Return (X, Y) of the center of cell containing provided text 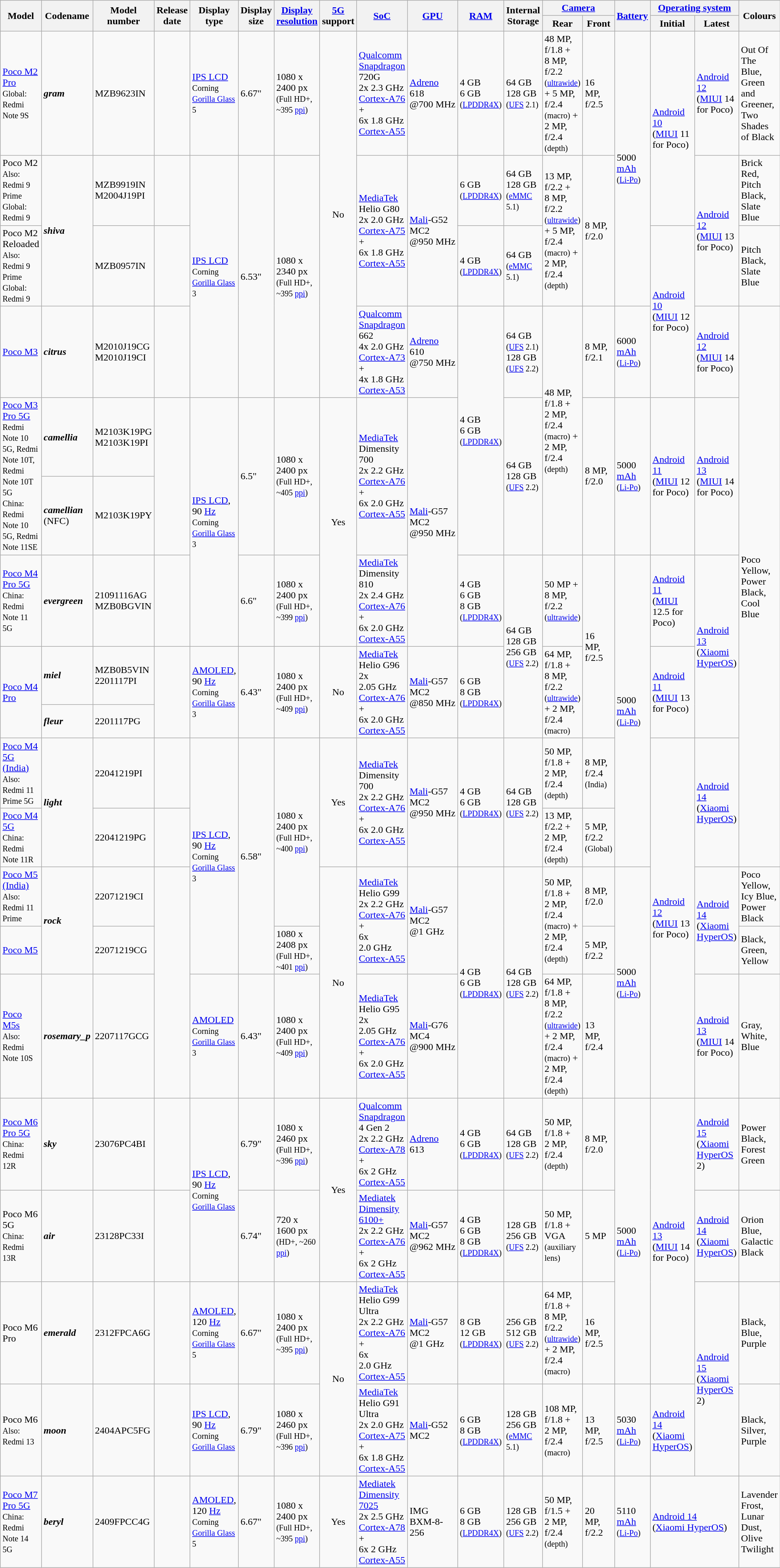
fleur (67, 721)
4 GB(LPDDR4X) (481, 266)
48 MP, f/1.8 +8 MP, f/2.2 (ultrawide) + 5 MP, f/2.4 (macro) + 2 MP, f/2.4 (depth) (562, 93)
108 MP, f/1.8 +2 MP, f/2.4 (macro) (562, 1430)
Black, Green, Yellow (759, 950)
256 GB512 GB(UFS 2.2) (523, 1333)
2404APC5FG (124, 1430)
gram (67, 93)
5 MP (599, 1236)
rock (67, 920)
22071219CI (124, 896)
6.53" (256, 277)
Poco M4 5G (India)Also: Redmi 11 Prime 5G (21, 773)
64 GB(UFS 2.1)128 GB(UFS 2.2) (523, 352)
Release date (172, 16)
50 MP +8 MP, f/2.2 (ultrawide) (562, 601)
Poco M7 Pro 5GChina: Redmi Note 14 5G (21, 1522)
6.58" (256, 856)
Adreno 618@700 MHz (433, 93)
MediaTek Helio G952x 2.05 GHz Cortex-A76 +6x 2.0 GHz Cortex-A55 (382, 1036)
Qualcomm Snapdragon 6624x 2.0 GHz Cortex-A73 +4x 1.8 GHz Cortex-A53 (382, 352)
Orion Blue, Galactic Black (759, 1236)
MediaTek Helio G91 Ultra2x 2.0 GHz Cortex-A75 +6x 1.8 GHz Cortex-A55 (382, 1430)
5G support (338, 16)
Display resolution (296, 16)
Initial (673, 23)
Model number (124, 16)
MediaTek Helio G962x 2.05 GHz Cortex-A76 +6x 2.0 GHz Cortex-A55 (382, 692)
Poco M5 (India)Also: Redmi 11 Prime (21, 896)
SoC (382, 16)
Poco M6 Pro (21, 1333)
Adreno 610@750 MHz (433, 352)
Android 10(MIUI 11 for Poco) (673, 128)
64 GB128 GB(eMMC 5.1) (523, 191)
8 MP, f/2.1 (599, 352)
128 GB256 GB(eMMC 5.1) (523, 1430)
Android 11(MIUI 12 for Poco) (673, 476)
8 MP, f/2.4 (India) (599, 773)
13 MP, f/2.2 +2 MP, f/2.4 (depth) (562, 837)
Poco M2 ProGlobal: Redmi Note 9S (21, 93)
Poco M5 (21, 950)
22041219PI (124, 773)
MediaTek Dimensity 8102x 2.4 GHz Cortex-A76 +6x 2.0 GHz Cortex-A55 (382, 601)
MZB9919INM2004J19PI (124, 191)
M2103K19PGM2103K19PI (124, 437)
Display type (214, 16)
Power Black, Forest Green (759, 1144)
Mali-G76 MC4@900 MHz (433, 1036)
2207117GCG (124, 1036)
50 MP, f/1.8 +VGA (auxiliary lens) (562, 1236)
13 MP, f/2.4 (599, 1036)
Mediatek Dimensity 70252x 2.5 GHz Cortex-A78 +6x 2 GHz Cortex-A55 (382, 1522)
23128PC33I (124, 1236)
camellia (67, 437)
AMOLED, 90 HzCorning Gorilla Glass 3 (214, 692)
5 MP, f/2.2 (599, 950)
50 MP, f/1.8 +2 MP, f/2.4 (macro) + 2 MP, f/2.4 (depth) (562, 920)
IPS LCDCorning Gorilla Glass 5 (214, 93)
Front (599, 23)
Out Of The Blue, Green and Greener, Two Shades of Black (759, 93)
miel (67, 675)
IPS LCDCorning Gorilla Glass 3 (214, 277)
5 MP, f/2.2 (Global) (599, 837)
MZB0B5VIN2201117PI (124, 675)
MediaTek Helio G992x 2.2 GHz Cortex-A76 +6x2.0 GHz Cortex-A55 (382, 920)
Poco Yellow, Power Black, Cool Blue (759, 586)
Poco M5sAlso: Redmi Note 10S (21, 1036)
sky (67, 1144)
Android 11(MIUI 13 for Poco) (673, 692)
Android 11(MIUI 12.5 for Poco) (673, 601)
21091116AGMZB0BGVIN (124, 601)
6000 mAh(Li-Po) (632, 352)
M2103K19PY (124, 516)
Operating system (695, 8)
Poco M4 Pro 5GChina: Redmi Note 11 5G (21, 601)
rosemary_p (67, 1036)
1080 x 2400 px(Full HD+, ~399 ppi) (296, 601)
citrus (67, 352)
Poco Yellow, Icy Blue, Power Black (759, 896)
Display size (256, 16)
Poco M6 5GChina: Redmi 13R (21, 1236)
20 MP, f/2.2 (599, 1522)
Qualcomm Snapdragon 720G2x 2.3 GHz Cortex-A76 +6x 1.8 GHz Cortex-A55 (382, 93)
48 MP, f/1.8 +2 MP, f/2.4 (macro) + 2 MP, f/2.4 (depth) (562, 430)
Adreno 613 (433, 1144)
720 x 1600 px(HD+, ~260 ppi) (296, 1236)
64 GB(eMMC 5.1) (523, 266)
1080 x 2340 px(Full HD+, ~395 ppi) (296, 277)
Pitch Black, Slate Blue (759, 266)
Poco M4 5GChina: Redmi Note 11R (21, 837)
Black, Silver, Purple (759, 1430)
Latest (717, 23)
6.74" (256, 1236)
camellian (NFC) (67, 516)
Poco M2Also: Redmi 9 PrimeGlobal: Redmi 9 (21, 191)
moon (67, 1430)
64 GB128 GB256 GB(UFS 2.2) (523, 646)
Internal Storage (523, 16)
Qualcomm Snapdragon 4 Gen 22x 2.2 GHz Cortex-A78 +6x 2 GHz Cortex-A55 (382, 1144)
MediaTek Helio G99 Ultra2x 2.2 GHz Cortex-A76 +6x2.0 GHz Cortex-A55 (382, 1333)
Android 10(MIUI 12 for Poco) (673, 312)
Poco M6Also: Redmi 13 (21, 1430)
64 GB128 GB(UFS 2.1) (523, 93)
air (67, 1236)
2201117PG (124, 721)
8 GB12 GB(LPDDR4X) (481, 1333)
2312FPCA6G (124, 1333)
evergreen (67, 601)
M2010J19CGM2010J19CI (124, 352)
1080 x 2400 px(Full HD+, ~405 ppi) (296, 476)
light (67, 803)
Poco M2 ReloadedAlso: Redmi 9 PrimeGlobal: Redmi 9 (21, 266)
6.6" (256, 601)
shiva (67, 231)
Rear (562, 23)
MZB9623IN (124, 93)
emerald (67, 1333)
Poco M3 (21, 352)
22041219PG (124, 837)
MediaTek Helio G802x 2.0 GHz Cortex-A75 +6x 1.8 GHz Cortex-A55 (382, 231)
Poco M4 Pro (21, 692)
Colours (759, 16)
GPU (433, 16)
Gray, White, Blue (759, 1036)
Mali-G52 MC2 (433, 1430)
Mali-G57 MC2@962 MHz (433, 1236)
Poco M6 Pro 5GChina: Redmi 12R (21, 1144)
Codename (67, 16)
IMG BXM-8-256 (433, 1522)
6 GB(LPDDR4X) (481, 191)
50 MP, f/1.5 +2 MP, f/2.4 (depth) (562, 1522)
23076PC4BI (124, 1144)
1080 x 2400 px(Full HD+, ~400 ppi) (296, 832)
Model (21, 16)
beryl (67, 1522)
13 MP, f/2.2 +8 MP, f/2.2 (ultrawide) + 5 MP, f/2.4 (macro) + 2 MP, f/2.4 (depth) (562, 231)
Black, Blue, Purple (759, 1333)
13 MP, f/2.5 (599, 1430)
5110 mAh(Li-Po) (632, 1522)
MZB0957IN (124, 266)
5030 mAh(Li-Po) (632, 1430)
Camera (578, 8)
Brick Red, Pitch Black, Slate Blue (759, 191)
64 MP, f/1.8 +8 MP, f/2.2 (ultrawide) + 2 MP, f/2.4 (macro) + 2 MP, f/2.4 (depth) (562, 1036)
2409FPCC4G (124, 1522)
Lavender Frost, Lunar Dust, Olive Twilight (759, 1522)
1080 x 2408 px(Full HD+, ~401 ppi) (296, 950)
Poco M3 Pro 5GRedmi Note 10 5G, Redmi Note 10T, Redmi Note 10T 5GChina: Redmi Note 10 5G, Redmi Note 11SE (21, 476)
Battery (632, 16)
6.5" (256, 476)
RAM (481, 16)
Mali-G57 MC2@850 MHz (433, 692)
AMOLEDCorning Gorilla Glass 3 (214, 1036)
22071219CG (124, 950)
Android 13(Xiaomi HyperOS) (717, 646)
Mediatek Dimensity 6100+2x 2.2 GHz Cortex-A76 +6x 2 GHz Cortex-A55 (382, 1236)
Mali-G52 MC2@950 MHz (433, 231)
